Pinpoint the cell where the given text exists, returning its [x, y] midpoint coordinate. 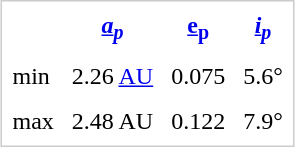
2.26 AU [112, 77]
5.6° [264, 77]
ip [264, 28]
2.48 AU [112, 122]
ap [112, 28]
max [33, 122]
min [33, 77]
0.075 [198, 77]
0.122 [198, 122]
ep [198, 28]
7.9° [264, 122]
